Identify which cell holds the provided text, then report its (x, y) central coordinate. 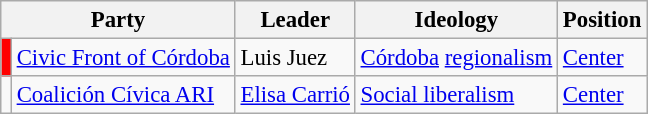
Córdoba regionalism (456, 58)
Leader (295, 20)
Position (602, 20)
Elisa Carrió (295, 95)
Ideology (456, 20)
Party (118, 20)
Luis Juez (295, 58)
Coalición Cívica ARI (123, 95)
Social liberalism (456, 95)
Civic Front of Córdoba (123, 58)
